Find where the given text appears and provide that cell's center as (X, Y) coordinate. 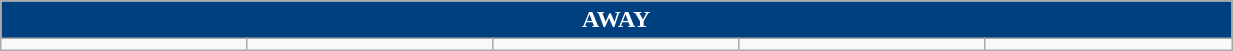
AWAY (616, 20)
